From the cell containing the given text, extract its center point as [X, Y] coordinate. 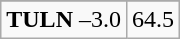
TULN –3.0 [64, 20]
64.5 [152, 20]
